Provide the [X, Y] coordinate of the cell's center where the given text is located.  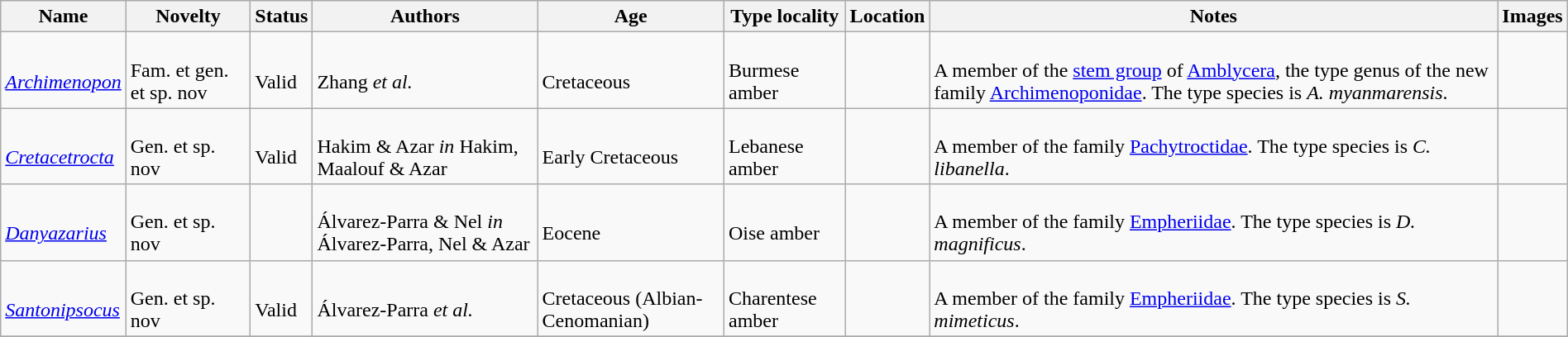
Eocene [630, 222]
Authors [425, 17]
Álvarez-Parra & Nel in Álvarez-Parra, Nel & Azar [425, 222]
Status [281, 17]
Archimenopon [63, 70]
A member of the family Pachytroctidae. The type species is C. libanella. [1214, 146]
Cretaceous (Albian-Cenomanian) [630, 298]
A member of the stem group of Amblycera, the type genus of the new family Archimenoponidae. The type species is A. myanmarensis. [1214, 70]
Cretaceous [630, 70]
Danyazarius [63, 222]
Images [1532, 17]
Notes [1214, 17]
Álvarez-Parra et al. [425, 298]
Novelty [189, 17]
Santonipsocus [63, 298]
Lebanese amber [784, 146]
Oise amber [784, 222]
Name [63, 17]
A member of the family Empheriidae. The type species is S. mimeticus. [1214, 298]
A member of the family Empheriidae. The type species is D. magnificus. [1214, 222]
Cretacetrocta [63, 146]
Fam. et gen. et sp. nov [189, 70]
Burmese amber [784, 70]
Age [630, 17]
Charentese amber [784, 298]
Location [887, 17]
Early Cretaceous [630, 146]
Hakim & Azar in Hakim, Maalouf & Azar [425, 146]
Type locality [784, 17]
Zhang et al. [425, 70]
